Locate the cell with the specified text and output its (X, Y) center coordinate. 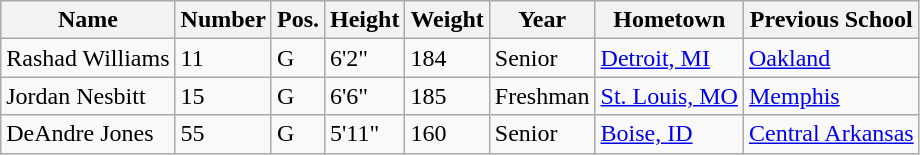
DeAndre Jones (88, 134)
6'2" (365, 58)
Name (88, 20)
Oakland (831, 58)
Year (542, 20)
55 (223, 134)
Weight (447, 20)
Previous School (831, 20)
160 (447, 134)
Height (365, 20)
11 (223, 58)
Rashad Williams (88, 58)
Detroit, MI (669, 58)
Boise, ID (669, 134)
Pos. (298, 20)
Hometown (669, 20)
6'6" (365, 96)
Number (223, 20)
Memphis (831, 96)
15 (223, 96)
184 (447, 58)
Central Arkansas (831, 134)
185 (447, 96)
St. Louis, MO (669, 96)
Jordan Nesbitt (88, 96)
Freshman (542, 96)
5'11" (365, 134)
